Provide the [X, Y] coordinate of the cell's center where the given text is located.  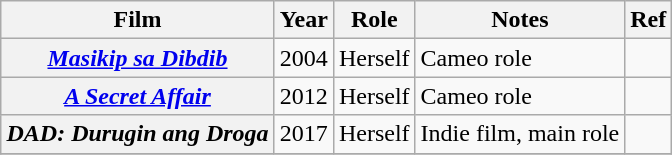
2012 [304, 96]
Role [374, 20]
Notes [520, 20]
2004 [304, 58]
Film [138, 20]
DAD: Durugin ang Droga [138, 134]
Masikip sa Dibdib [138, 58]
Ref [648, 20]
Year [304, 20]
Indie film, main role [520, 134]
A Secret Affair [138, 96]
2017 [304, 134]
